Scan for the cell matching the given text and deliver its (X, Y) coordinate at center. 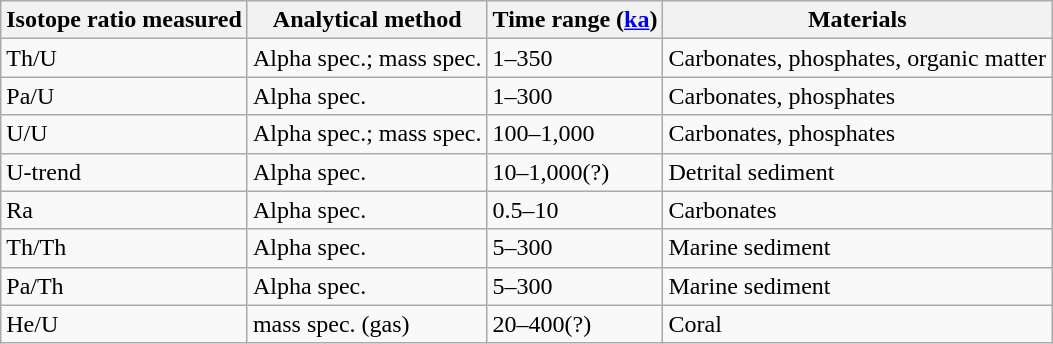
U-trend (124, 172)
Carbonates, phosphates, organic matter (858, 58)
10–1,000(?) (575, 172)
U/U (124, 134)
0.5–10 (575, 210)
Th/U (124, 58)
Coral (858, 324)
Isotope ratio measured (124, 20)
1–300 (575, 96)
Pa/U (124, 96)
20–400(?) (575, 324)
100–1,000 (575, 134)
mass spec. (gas) (367, 324)
Detrital sediment (858, 172)
Carbonates (858, 210)
Pa/Th (124, 286)
Ra (124, 210)
Materials (858, 20)
Analytical method (367, 20)
Time range (ka) (575, 20)
He/U (124, 324)
Th/Th (124, 248)
1–350 (575, 58)
